Find where the given text appears and provide that cell's center as [x, y] coordinate. 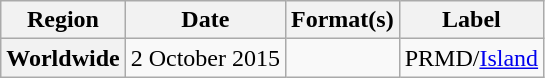
Format(s) [343, 20]
Date [205, 20]
Region [63, 20]
Label [471, 20]
2 October 2015 [205, 58]
PRMD/Island [471, 58]
Worldwide [63, 58]
